Scan for the cell matching the given text and deliver its [x, y] coordinate at center. 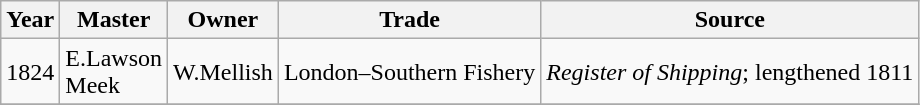
Year [30, 20]
E.LawsonMeek [114, 72]
Register of Shipping; lengthened 1811 [730, 72]
W.Mellish [224, 72]
1824 [30, 72]
Owner [224, 20]
Source [730, 20]
Trade [409, 20]
Master [114, 20]
London–Southern Fishery [409, 72]
